Identify which cell holds the provided text, then report its (x, y) central coordinate. 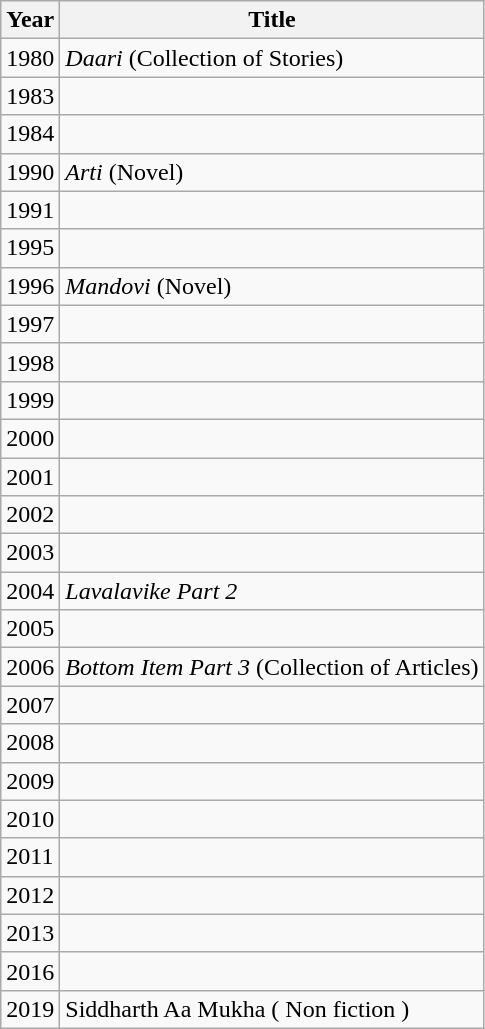
2006 (30, 667)
2009 (30, 781)
1998 (30, 362)
2003 (30, 553)
1983 (30, 96)
2004 (30, 591)
2007 (30, 705)
2013 (30, 933)
1996 (30, 286)
Mandovi (Novel) (272, 286)
2010 (30, 819)
Bottom Item Part 3 (Collection of Articles) (272, 667)
1991 (30, 210)
Lavalavike Part 2 (272, 591)
2012 (30, 895)
Year (30, 20)
2001 (30, 477)
1999 (30, 400)
2011 (30, 857)
2000 (30, 438)
2005 (30, 629)
Arti (Novel) (272, 172)
Daari (Collection of Stories) (272, 58)
2002 (30, 515)
2019 (30, 1009)
1984 (30, 134)
Siddharth Aa Mukha ( Non fiction ) (272, 1009)
1997 (30, 324)
1995 (30, 248)
2016 (30, 971)
2008 (30, 743)
1980 (30, 58)
1990 (30, 172)
Title (272, 20)
